Locate the cell with the specified text and output its [x, y] center coordinate. 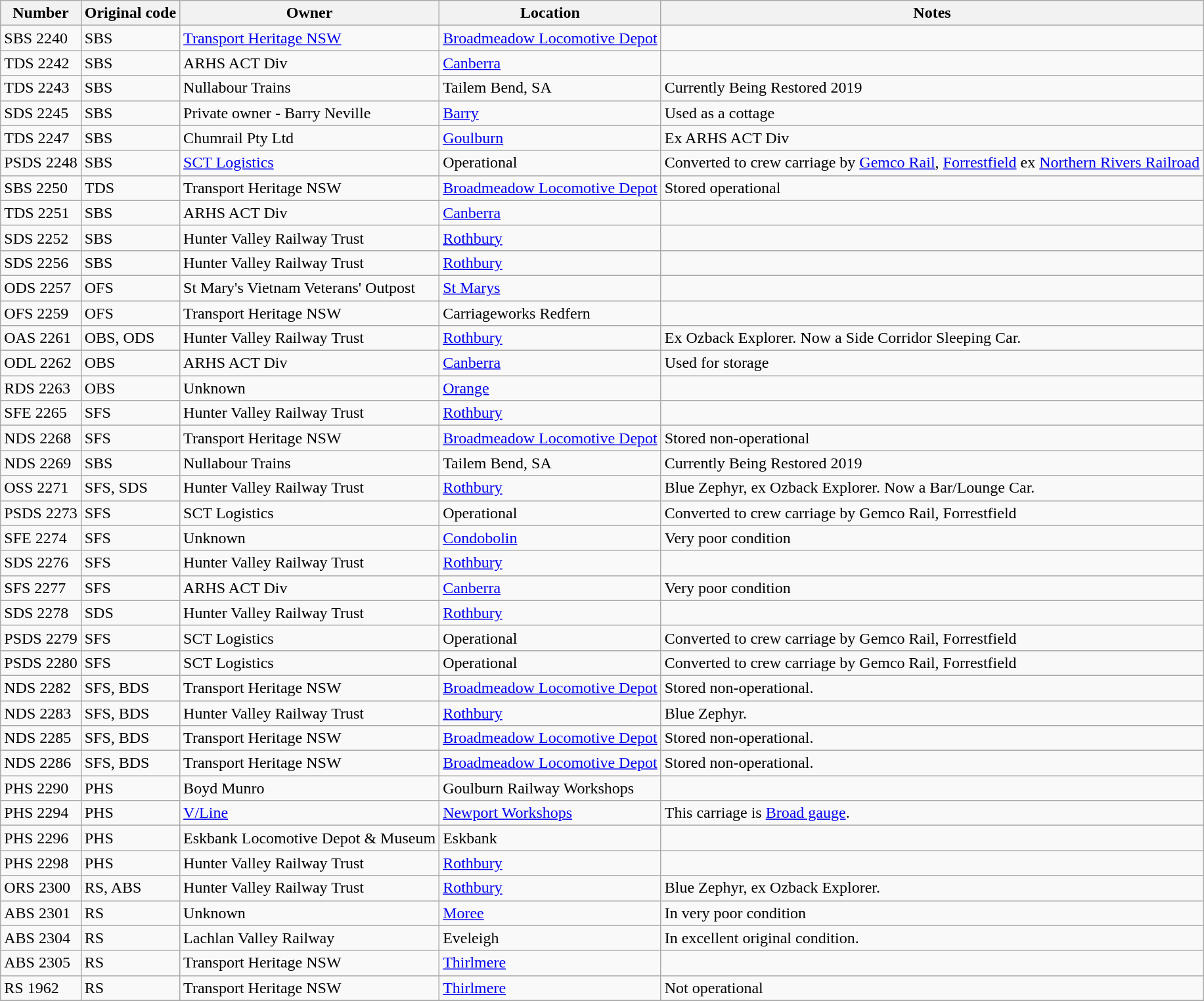
St Mary's Vietnam Veterans' Outpost [310, 288]
Stored non-operational [931, 438]
PSDS 2280 [41, 663]
Blue Zephyr, ex Ozback Explorer. [931, 888]
V/Line [310, 813]
SBS 2250 [41, 188]
Goulburn Railway Workshops [550, 788]
Moree [550, 913]
Ex Ozback Explorer. Now a Side Corridor Sleeping Car. [931, 338]
NDS 2282 [41, 688]
Eskbank [550, 838]
TDS 2251 [41, 213]
In excellent original condition. [931, 938]
Goulburn [550, 138]
SFE 2265 [41, 413]
Notes [931, 13]
Chumrail Pty Ltd [310, 138]
RS, ABS [130, 888]
NDS 2285 [41, 738]
Private owner - Barry Neville [310, 113]
Converted to crew carriage by Gemco Rail, Forrestfield ex Northern Rivers Railroad [931, 163]
ODL 2262 [41, 363]
PSDS 2273 [41, 513]
SDS 2278 [41, 613]
SDS 2252 [41, 238]
PHS 2298 [41, 863]
TDS 2247 [41, 138]
Ex ARHS ACT Div [931, 138]
St Marys [550, 288]
OFS 2259 [41, 313]
This carriage is Broad gauge. [931, 813]
Newport Workshops [550, 813]
In very poor condition [931, 913]
TDS 2242 [41, 63]
SBS 2240 [41, 38]
Blue Zephyr. [931, 713]
SDS 2256 [41, 263]
SDS 2245 [41, 113]
RS 1962 [41, 988]
ORS 2300 [41, 888]
TDS 2243 [41, 88]
NDS 2268 [41, 438]
Lachlan Valley Railway [310, 938]
Eskbank Locomotive Depot & Museum [310, 838]
Owner [310, 13]
Not operational [931, 988]
PHS 2296 [41, 838]
Blue Zephyr, ex Ozback Explorer. Now a Bar/Lounge Car. [931, 488]
OSS 2271 [41, 488]
Used as a cottage [931, 113]
ABS 2301 [41, 913]
Original code [130, 13]
PSDS 2279 [41, 638]
Boyd Munro [310, 788]
PSDS 2248 [41, 163]
ABS 2305 [41, 963]
SFS 2277 [41, 588]
Stored operational [931, 188]
SFE 2274 [41, 538]
Orange [550, 388]
SFS, SDS [130, 488]
SDS [130, 613]
Barry [550, 113]
TDS [130, 188]
Eveleigh [550, 938]
NDS 2283 [41, 713]
PHS 2294 [41, 813]
Condobolin [550, 538]
OBS, ODS [130, 338]
RDS 2263 [41, 388]
ODS 2257 [41, 288]
PHS 2290 [41, 788]
ABS 2304 [41, 938]
OAS 2261 [41, 338]
Number [41, 13]
Carriageworks Redfern [550, 313]
Location [550, 13]
Used for storage [931, 363]
NDS 2286 [41, 763]
SDS 2276 [41, 563]
NDS 2269 [41, 463]
